Determine the (x, y) coordinate at the center of the cell enclosing the given text.  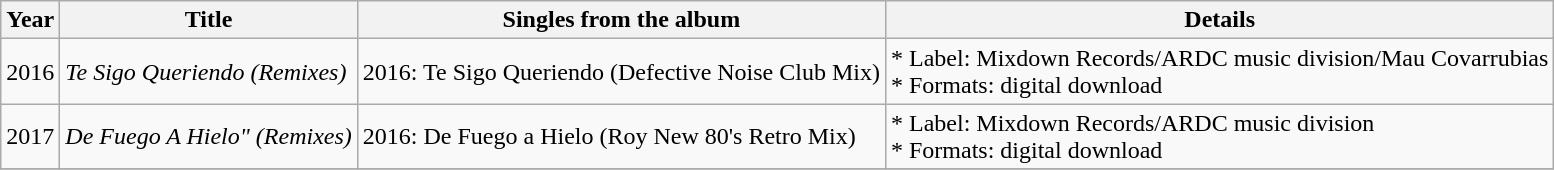
* Label: Mixdown Records/ARDC music division/Mau Covarrubias * Formats: digital download (1219, 72)
Year (30, 20)
De Fuego A Hielo" (Remixes) (208, 136)
Te Sigo Queriendo (Remixes) (208, 72)
2016 (30, 72)
2016: De Fuego a Hielo (Roy New 80's Retro Mix) (621, 136)
Details (1219, 20)
* Label: Mixdown Records/ARDC music division * Formats: digital download (1219, 136)
Title (208, 20)
2016: Te Sigo Queriendo (Defective Noise Club Mix) (621, 72)
2017 (30, 136)
Singles from the album (621, 20)
